From the cell containing the given text, extract its center point as (x, y) coordinate. 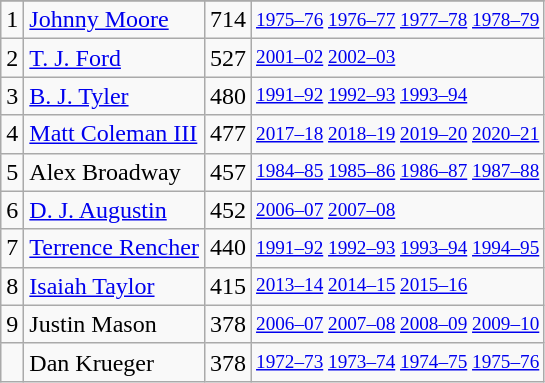
Isaiah Taylor (114, 286)
T. J. Ford (114, 58)
480 (228, 96)
D. J. Augustin (114, 210)
7 (12, 248)
2006–07 2007–08 (397, 210)
440 (228, 248)
Alex Broadway (114, 172)
714 (228, 20)
1984–85 1985–86 1986–87 1987–88 (397, 172)
1 (12, 20)
477 (228, 134)
457 (228, 172)
Matt Coleman III (114, 134)
452 (228, 210)
9 (12, 324)
1972–73 1973–74 1974–75 1975–76 (397, 362)
2006–07 2007–08 2008–09 2009–10 (397, 324)
Johnny Moore (114, 20)
B. J. Tyler (114, 96)
4 (12, 134)
2017–18 2018–19 2019–20 2020–21 (397, 134)
8 (12, 286)
415 (228, 286)
3 (12, 96)
Dan Krueger (114, 362)
6 (12, 210)
Terrence Rencher (114, 248)
5 (12, 172)
527 (228, 58)
1991–92 1992–93 1993–94 (397, 96)
2001–02 2002–03 (397, 58)
1975–76 1976–77 1977–78 1978–79 (397, 20)
2013–14 2014–15 2015–16 (397, 286)
1991–92 1992–93 1993–94 1994–95 (397, 248)
Justin Mason (114, 324)
2 (12, 58)
